Return the (x, y) coordinate for the center point of the cell that contains the specified text.  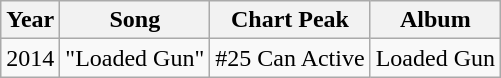
#25 Can Active (290, 58)
"Loaded Gun" (135, 58)
2014 (30, 58)
Loaded Gun (435, 58)
Year (30, 20)
Chart Peak (290, 20)
Album (435, 20)
Song (135, 20)
